Scan for the cell matching the given text and deliver its (X, Y) coordinate at center. 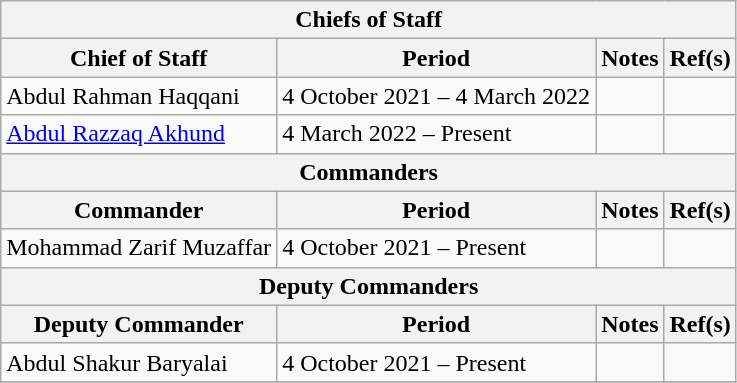
Abdul Rahman Haqqani (139, 96)
Abdul Razzaq Akhund (139, 134)
4 October 2021 – 4 March 2022 (436, 96)
Deputy Commander (139, 324)
4 March 2022 – Present (436, 134)
Chiefs of Staff (369, 20)
Abdul Shakur Baryalai (139, 362)
Deputy Commanders (369, 286)
Commanders (369, 172)
Mohammad Zarif Muzaffar (139, 248)
Chief of Staff (139, 58)
Commander (139, 210)
